Determine the [x, y] coordinate at the center of the cell enclosing the given text.  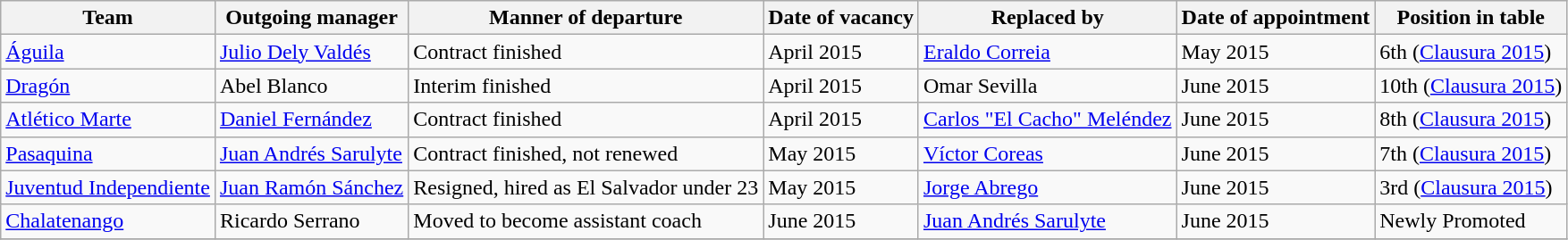
Atlético Marte [108, 120]
Águila [108, 52]
Replaced by [1048, 18]
Juventud Independiente [108, 187]
Abel Blanco [311, 86]
Jorge Abrego [1048, 187]
Ricardo Serrano [311, 221]
Newly Promoted [1471, 221]
Omar Sevilla [1048, 86]
7th (Clausura 2015) [1471, 153]
Víctor Coreas [1048, 153]
3rd (Clausura 2015) [1471, 187]
Moved to become assistant coach [586, 221]
Pasaquina [108, 153]
Outgoing manager [311, 18]
Contract finished, not renewed [586, 153]
Carlos "El Cacho" Meléndez [1048, 120]
8th (Clausura 2015) [1471, 120]
Team [108, 18]
Manner of departure [586, 18]
Date of appointment [1276, 18]
10th (Clausura 2015) [1471, 86]
Eraldo Correia [1048, 52]
Interim finished [586, 86]
6th (Clausura 2015) [1471, 52]
Julio Dely Valdés [311, 52]
Dragón [108, 86]
Chalatenango [108, 221]
Juan Ramón Sánchez [311, 187]
Resigned, hired as El Salvador under 23 [586, 187]
Daniel Fernández [311, 120]
Date of vacancy [841, 18]
Position in table [1471, 18]
